Pinpoint the cell where the given text exists, returning its (x, y) midpoint coordinate. 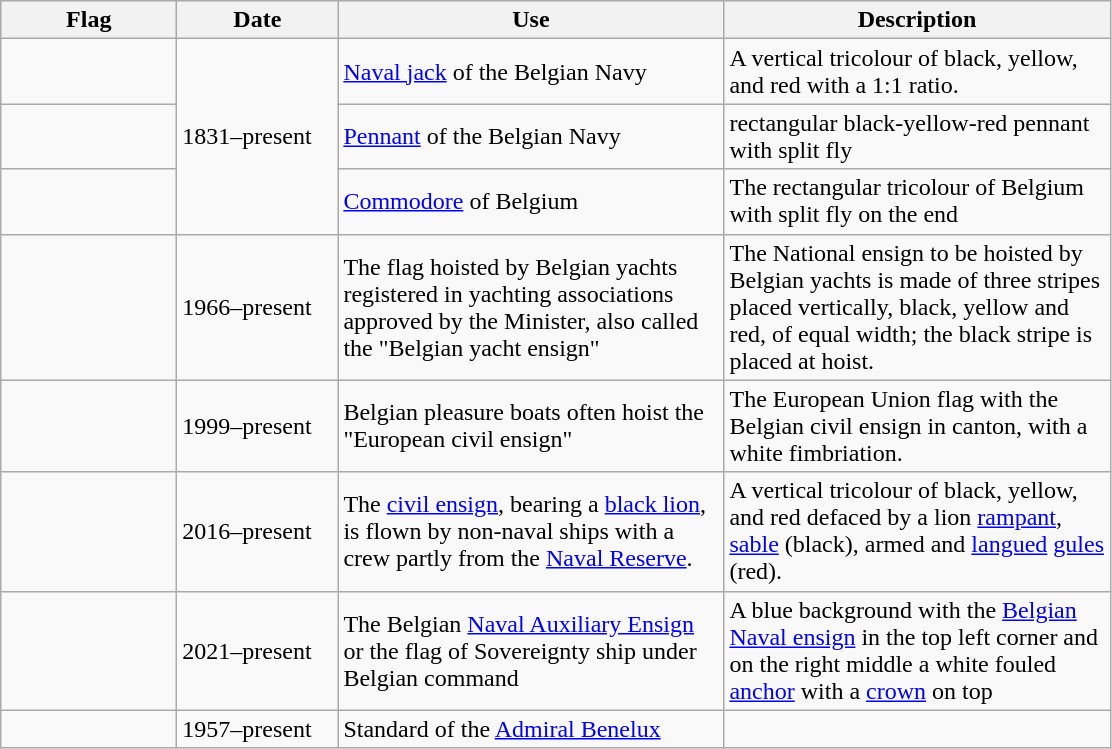
1957–present (258, 729)
rectangular black-yellow-red pennant with split fly (917, 136)
Commodore of Belgium (531, 202)
Belgian pleasure boats often hoist the "European civil ensign" (531, 426)
The European Union flag with the Belgian civil ensign in canton, with a white fimbriation. (917, 426)
2021–present (258, 650)
The flag hoisted by Belgian yachts registered in yachting associations approved by the Minister, also called the "Belgian yacht ensign" (531, 307)
The rectangular tricolour of Belgium with split fly on the end (917, 202)
Standard of the Admiral Benelux (531, 729)
Naval jack of the Belgian Navy (531, 72)
The civil ensign, bearing a black lion, is flown by non-naval ships with a crew partly from the Naval Reserve. (531, 532)
Pennant of the Belgian Navy (531, 136)
Description (917, 20)
Date (258, 20)
2016–present (258, 532)
Flag (89, 20)
A blue background with the Belgian Naval ensign in the top left corner and on the right middle a white fouled anchor with a crown on top (917, 650)
1966–present (258, 307)
1831–present (258, 136)
A vertical tricolour of black, yellow, and red defaced by a lion rampant, sable (black), armed and langued gules (red). (917, 532)
Use (531, 20)
A vertical tricolour of black, yellow, and red with a 1:1 ratio. (917, 72)
1999–present (258, 426)
The Belgian Naval Auxiliary Ensign or the flag of Sovereignty ship under Belgian command (531, 650)
